Determine the (x, y) coordinate at the center of the cell enclosing the given text.  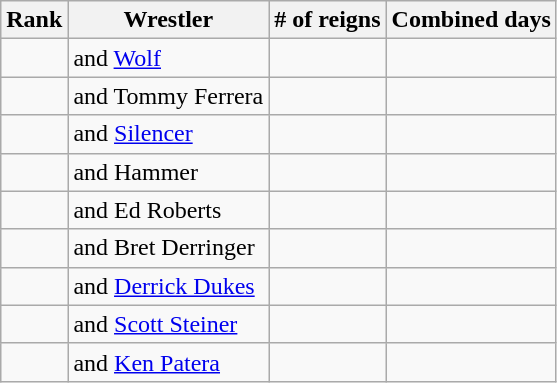
and Hammer (168, 172)
and Wolf (168, 58)
Combined days (471, 20)
and Ken Patera (168, 362)
and Ed Roberts (168, 210)
Wrestler (168, 20)
and Bret Derringer (168, 248)
# of reigns (328, 20)
and Derrick Dukes (168, 286)
Rank (34, 20)
and Silencer (168, 134)
and Scott Steiner (168, 324)
and Tommy Ferrera (168, 96)
